From the cell containing the given text, extract its center point as (X, Y) coordinate. 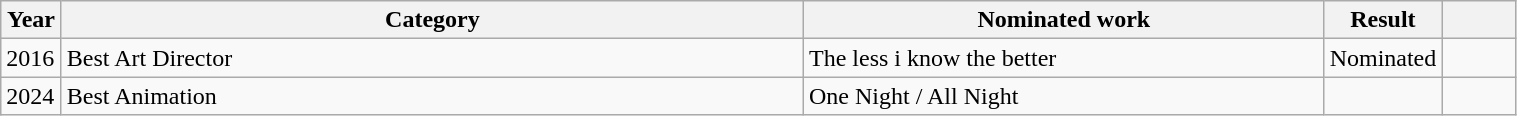
Best Animation (432, 96)
Category (432, 20)
2016 (32, 58)
Best Art Director (432, 58)
Nominated work (1064, 20)
2024 (32, 96)
Year (32, 20)
One Night / All Night (1064, 96)
Nominated (1383, 58)
The less i know the better (1064, 58)
Result (1383, 20)
